Identify which cell holds the provided text, then report its [X, Y] central coordinate. 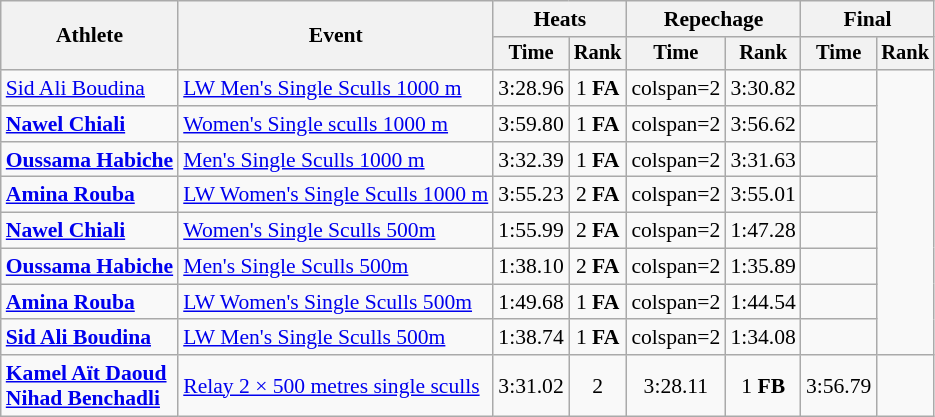
3:30.82 [762, 88]
1:44.54 [762, 302]
Relay 2 × 500 metres single sculls [336, 386]
Heats [560, 19]
1:35.89 [762, 267]
1:38.10 [530, 267]
3:31.63 [762, 160]
1:49.68 [530, 302]
LW Men's Single Sculls 500m [336, 338]
Men's Single Sculls 1000 m [336, 160]
Women's Single Sculls 500m [336, 231]
Kamel Aït DaoudNihad Benchadli [90, 386]
Women's Single sculls 1000 m [336, 124]
3:56.79 [838, 386]
3:59.80 [530, 124]
1:55.99 [530, 231]
Event [336, 36]
Repechage [714, 19]
1:38.74 [530, 338]
3:31.02 [530, 386]
3:32.39 [530, 160]
Men's Single Sculls 500m [336, 267]
LW Women's Single Sculls 1000 m [336, 195]
1:34.08 [762, 338]
2 [598, 386]
Athlete [90, 36]
Final [868, 19]
3:56.62 [762, 124]
3:55.23 [530, 195]
1:47.28 [762, 231]
3:28.11 [676, 386]
LW Women's Single Sculls 500m [336, 302]
1 FB [762, 386]
3:28.96 [530, 88]
3:55.01 [762, 195]
LW Men's Single Sculls 1000 m [336, 88]
